Identify which cell holds the provided text, then report its (X, Y) central coordinate. 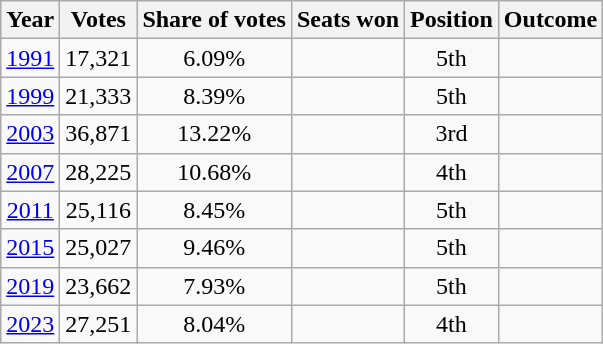
25,116 (98, 210)
Share of votes (214, 20)
1991 (30, 58)
28,225 (98, 172)
8.04% (214, 324)
2007 (30, 172)
8.45% (214, 210)
21,333 (98, 96)
8.39% (214, 96)
13.22% (214, 134)
6.09% (214, 58)
36,871 (98, 134)
Outcome (550, 20)
25,027 (98, 248)
9.46% (214, 248)
10.68% (214, 172)
Votes (98, 20)
2003 (30, 134)
1999 (30, 96)
2011 (30, 210)
Position (452, 20)
2015 (30, 248)
17,321 (98, 58)
Year (30, 20)
7.93% (214, 286)
3rd (452, 134)
23,662 (98, 286)
2019 (30, 286)
Seats won (348, 20)
2023 (30, 324)
27,251 (98, 324)
